Locate the cell with the specified text and output its [X, Y] center coordinate. 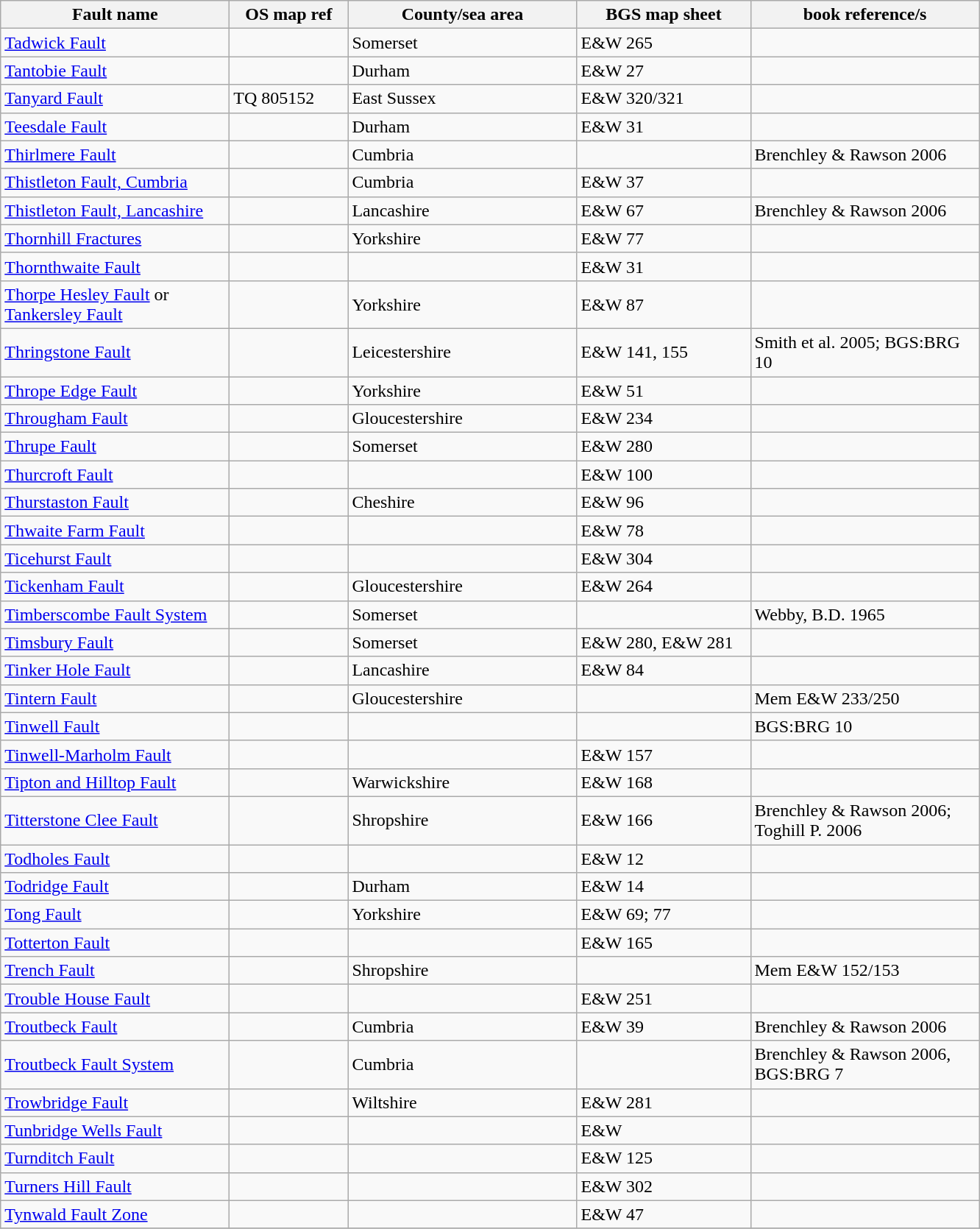
Tipton and Hilltop Fault [115, 782]
E&W 234 [664, 419]
E&W 304 [664, 559]
E&W 141, 155 [664, 352]
Titterstone Clee Fault [115, 820]
Tinker Hole Fault [115, 670]
Troutbeck Fault [115, 1027]
Thornthwaite Fault [115, 266]
East Sussex [462, 99]
E&W 78 [664, 531]
Turners Hill Fault [115, 1186]
Tunbridge Wells Fault [115, 1130]
Tantobie Fault [115, 71]
Tadwick Fault [115, 43]
Thurcroft Fault [115, 475]
Cheshire [462, 503]
Warwickshire [462, 782]
E&W 77 [664, 238]
Thrope Edge Fault [115, 391]
E&W 125 [664, 1158]
Tynwald Fault Zone [115, 1214]
E&W 84 [664, 670]
Todridge Fault [115, 887]
Turnditch Fault [115, 1158]
E&W 157 [664, 754]
E&W 39 [664, 1027]
E&W 27 [664, 71]
Smith et al. 2005; BGS:BRG 10 [865, 352]
E&W 51 [664, 391]
BGS:BRG 10 [865, 726]
Troutbeck Fault System [115, 1064]
book reference/s [865, 15]
Teesdale Fault [115, 127]
E&W 12 [664, 859]
E&W [664, 1130]
Thorpe Hesley Fault or Tankersley Fault [115, 305]
Wiltshire [462, 1102]
Brenchley & Rawson 2006, BGS:BRG 7 [865, 1064]
Mem E&W 233/250 [865, 698]
E&W 47 [664, 1214]
Tickenham Fault [115, 587]
Tong Fault [115, 915]
E&W 165 [664, 943]
Leicestershire [462, 352]
E&W 320/321 [664, 99]
E&W 302 [664, 1186]
Totterton Fault [115, 943]
Timsbury Fault [115, 642]
Thrupe Fault [115, 447]
E&W 14 [664, 887]
County/sea area [462, 15]
Thurstaston Fault [115, 503]
E&W 96 [664, 503]
Tinwell-Marholm Fault [115, 754]
E&W 168 [664, 782]
Thistleton Fault, Cumbria [115, 183]
Thirlmere Fault [115, 155]
Througham Fault [115, 419]
Thistleton Fault, Lancashire [115, 210]
Todholes Fault [115, 859]
Brenchley & Rawson 2006; Toghill P. 2006 [865, 820]
E&W 69; 77 [664, 915]
Trench Fault [115, 971]
Ticehurst Fault [115, 559]
OS map ref [288, 15]
E&W 87 [664, 305]
E&W 251 [664, 999]
Trowbridge Fault [115, 1102]
Mem E&W 152/153 [865, 971]
Thwaite Farm Fault [115, 531]
Trouble House Fault [115, 999]
Tinwell Fault [115, 726]
E&W 264 [664, 587]
E&W 100 [664, 475]
E&W 281 [664, 1102]
Webby, B.D. 1965 [865, 614]
Tintern Fault [115, 698]
E&W 280 [664, 447]
E&W 166 [664, 820]
Tanyard Fault [115, 99]
Fault name [115, 15]
Thornhill Fractures [115, 238]
BGS map sheet [664, 15]
E&W 265 [664, 43]
E&W 280, E&W 281 [664, 642]
Thringstone Fault [115, 352]
E&W 37 [664, 183]
TQ 805152 [288, 99]
Timberscombe Fault System [115, 614]
E&W 67 [664, 210]
